From the cell containing the given text, extract its center point as [x, y] coordinate. 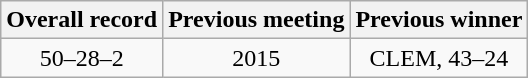
CLEM, 43–24 [439, 58]
Previous meeting [256, 20]
Overall record [82, 20]
50–28–2 [82, 58]
2015 [256, 58]
Previous winner [439, 20]
